Output the [X, Y] coordinate of the center of the cell containing the given text.  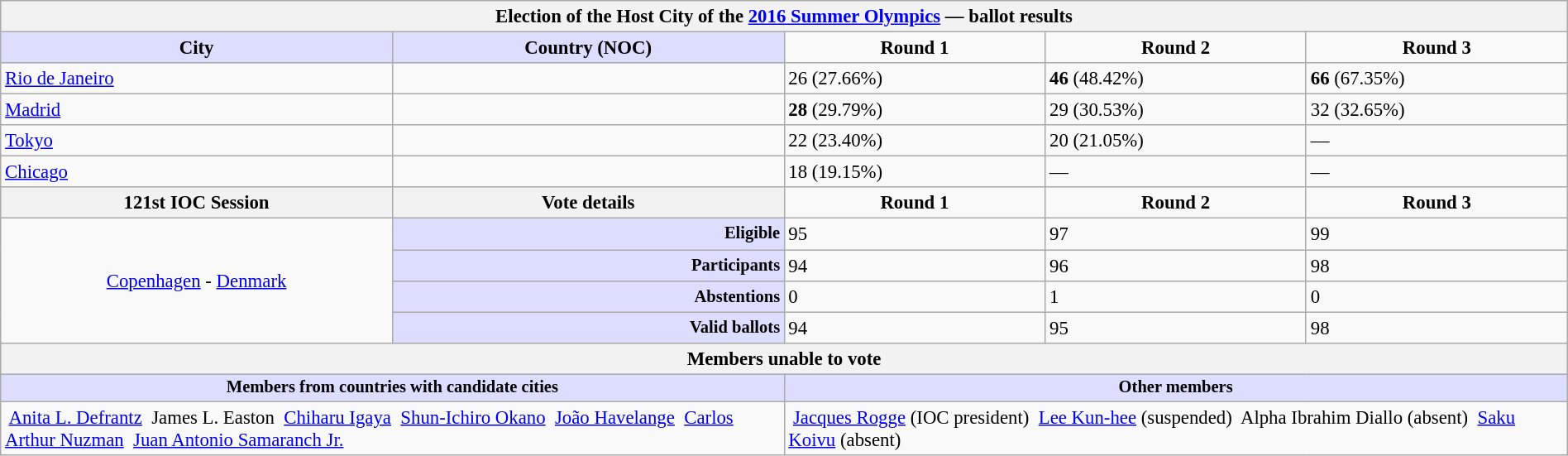
66 (67.35%) [1437, 79]
20 (21.05%) [1176, 141]
Jacques Rogge (IOC president) Lee Kun-hee (suspended) Alpha Ibrahim Diallo (absent) Saku Koivu (absent) [1176, 429]
96 [1176, 266]
46 (48.42%) [1176, 79]
99 [1437, 234]
1 [1176, 296]
Abstentions [588, 296]
22 (23.40%) [915, 141]
Anita L. Defrantz James L. Easton Chiharu Igaya Shun-Ichiro Okano João Havelange Carlos Arthur Nuzman Juan Antonio Samaranch Jr. [392, 429]
Election of the Host City of the 2016 Summer Olympics — ballot results [784, 17]
Vote details [588, 203]
Tokyo [197, 141]
121st IOC Session [197, 203]
97 [1176, 234]
Chicago [197, 172]
18 (19.15%) [915, 172]
26 (27.66%) [915, 79]
Copenhagen - Denmark [197, 281]
Rio de Janeiro [197, 79]
Eligible [588, 234]
Members unable to vote [784, 358]
29 (30.53%) [1176, 110]
Participants [588, 266]
32 (32.65%) [1437, 110]
City [197, 47]
Madrid [197, 110]
28 (29.79%) [915, 110]
Members from countries with candidate cities [392, 388]
Other members [1176, 388]
Valid ballots [588, 328]
Country (NOC) [588, 47]
